Detect which cell encompasses the target text, then output its (X, Y) center coordinate. 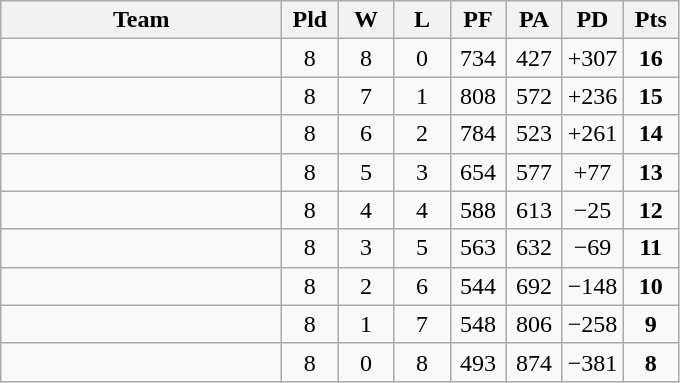
14 (651, 134)
13 (651, 172)
−25 (592, 210)
PF (478, 20)
577 (534, 172)
W (366, 20)
−148 (592, 286)
+236 (592, 96)
+77 (592, 172)
9 (651, 324)
632 (534, 248)
−381 (592, 362)
654 (478, 172)
572 (534, 96)
808 (478, 96)
493 (478, 362)
PD (592, 20)
Team (142, 20)
L (422, 20)
−258 (592, 324)
806 (534, 324)
427 (534, 58)
PA (534, 20)
Pld (310, 20)
Pts (651, 20)
613 (534, 210)
10 (651, 286)
+307 (592, 58)
692 (534, 286)
12 (651, 210)
784 (478, 134)
11 (651, 248)
16 (651, 58)
548 (478, 324)
544 (478, 286)
734 (478, 58)
563 (478, 248)
−69 (592, 248)
+261 (592, 134)
874 (534, 362)
588 (478, 210)
15 (651, 96)
523 (534, 134)
